Return the (X, Y) coordinate for the center point of the cell that contains the specified text.  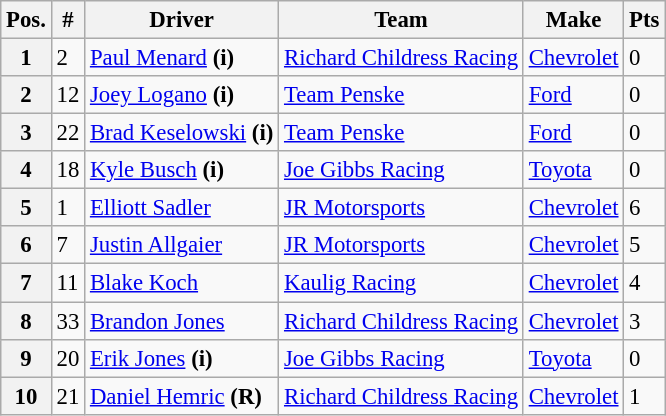
Make (573, 20)
Brandon Jones (182, 321)
Joey Logano (i) (182, 95)
Daniel Hemric (R) (182, 396)
12 (68, 95)
22 (68, 133)
Kyle Busch (i) (182, 170)
18 (68, 170)
Paul Menard (i) (182, 58)
Pts (644, 20)
Brad Keselowski (i) (182, 133)
21 (68, 396)
Blake Koch (182, 283)
9 (26, 358)
10 (26, 396)
11 (68, 283)
Kaulig Racing (402, 283)
# (68, 20)
8 (26, 321)
Elliott Sadler (182, 208)
Justin Allgaier (182, 245)
Driver (182, 20)
Erik Jones (i) (182, 358)
33 (68, 321)
Pos. (26, 20)
Team (402, 20)
20 (68, 358)
